From the cell containing the given text, extract its center point as [X, Y] coordinate. 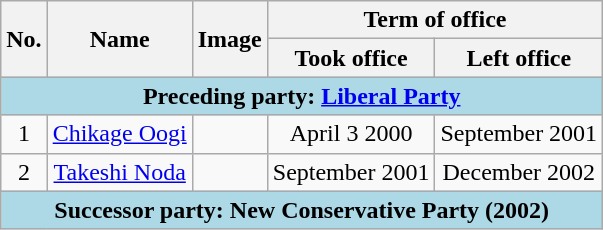
April 3 2000 [351, 134]
2 [24, 172]
Term of office [434, 20]
Takeshi Noda [120, 172]
Name [120, 39]
Left office [519, 58]
Preceding party: Liberal Party [302, 96]
No. [24, 39]
December 2002 [519, 172]
1 [24, 134]
Chikage Oogi [120, 134]
Image [230, 39]
Successor party: New Conservative Party (2002) [302, 210]
Took office [351, 58]
